Identify which cell holds the provided text, then report its [X, Y] central coordinate. 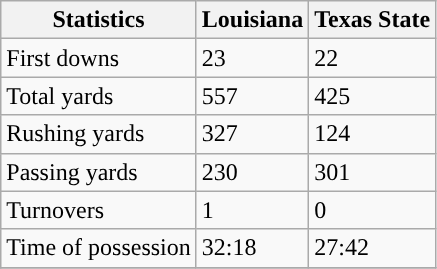
425 [372, 96]
First downs [99, 58]
Passing yards [99, 172]
Turnovers [99, 210]
32:18 [252, 248]
Total yards [99, 96]
27:42 [372, 248]
557 [252, 96]
Texas State [372, 20]
22 [372, 58]
301 [372, 172]
Rushing yards [99, 134]
327 [252, 134]
0 [372, 210]
23 [252, 58]
124 [372, 134]
1 [252, 210]
Statistics [99, 20]
Time of possession [99, 248]
230 [252, 172]
Louisiana [252, 20]
